Scan for the cell matching the given text and deliver its [X, Y] coordinate at center. 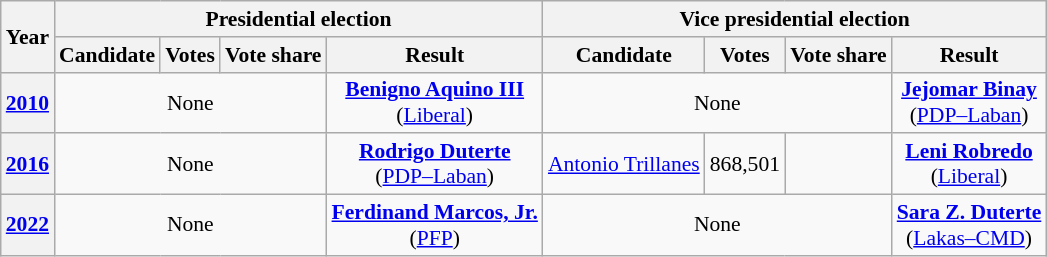
2010 [28, 102]
Presidential election [298, 19]
868,501 [745, 164]
Jejomar Binay(PDP–Laban) [970, 102]
2016 [28, 164]
Vice presidential election [794, 19]
Antonio Trillanes [624, 164]
Benigno Aquino III(Liberal) [435, 102]
Leni Robredo(Liberal) [970, 164]
Year [28, 36]
Ferdinand Marcos, Jr.(PFP) [435, 226]
2022 [28, 226]
Sara Z. Duterte(Lakas–CMD) [970, 226]
Rodrigo Duterte(PDP–Laban) [435, 164]
